Capture the cell that displays the provided text and extract its (X, Y) central coordinate. 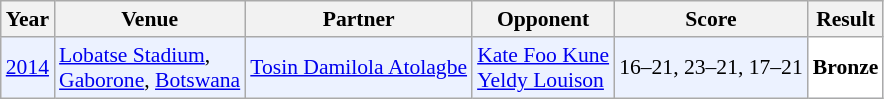
Year (28, 19)
16–21, 23–21, 17–21 (711, 68)
Venue (150, 19)
Bronze (846, 68)
Tosin Damilola Atolagbe (358, 68)
2014 (28, 68)
Result (846, 19)
Partner (358, 19)
Kate Foo Kune Yeldy Louison (543, 68)
Opponent (543, 19)
Lobatse Stadium,Gaborone, Botswana (150, 68)
Score (711, 19)
